From the cell containing the given text, extract its center point as (x, y) coordinate. 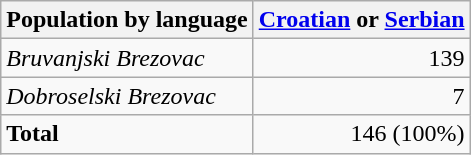
146 (100%) (362, 134)
139 (362, 58)
Croatian or Serbian (362, 20)
Bruvanjski Brezovac (127, 58)
Total (127, 134)
Dobroselski Brezovac (127, 96)
7 (362, 96)
Population by language (127, 20)
